Provide the (X, Y) coordinate of the cell's center where the given text is located.  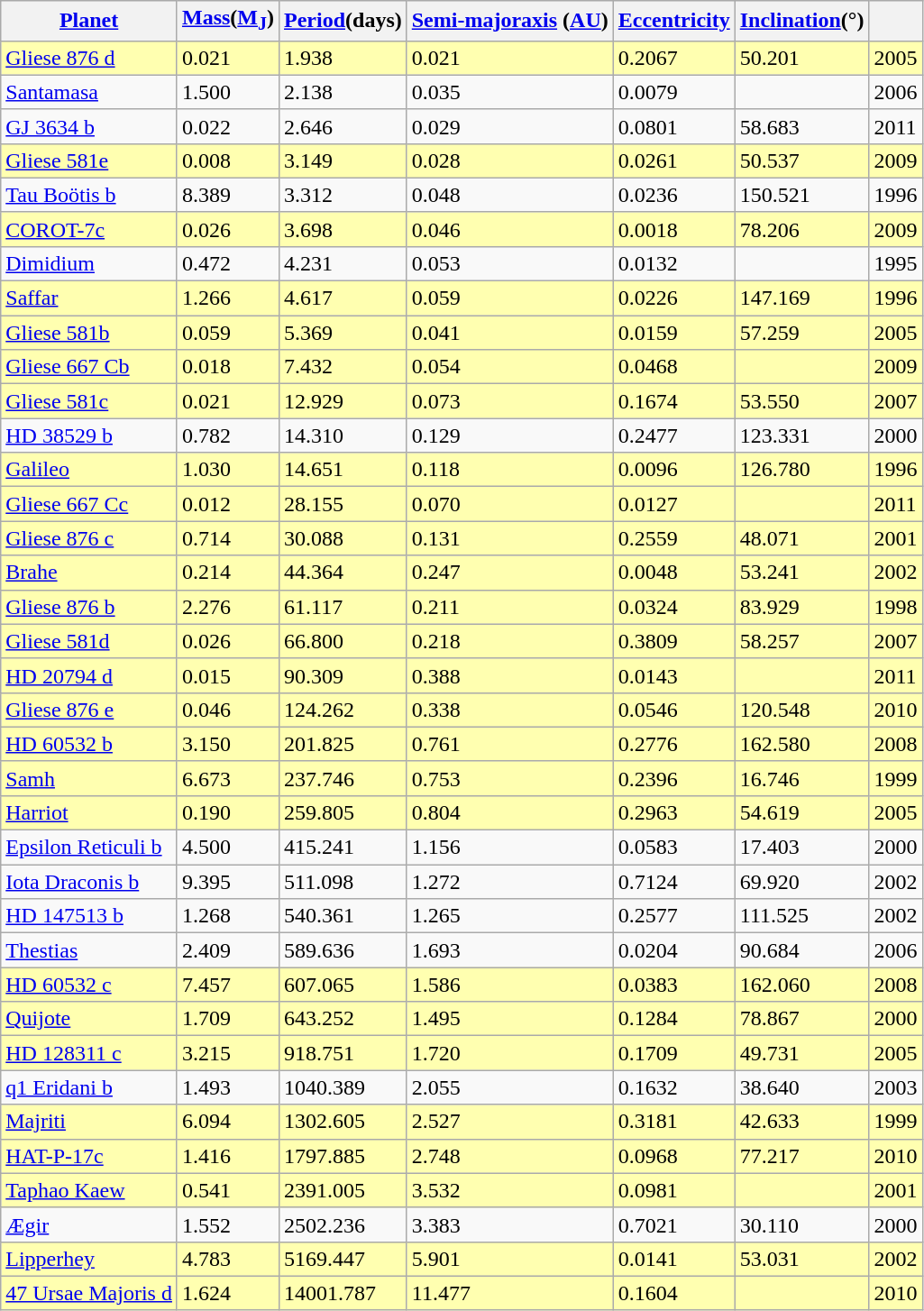
511.098 (343, 882)
0.2577 (674, 916)
90.684 (802, 950)
69.920 (802, 882)
0.3809 (674, 641)
57.259 (802, 333)
0.012 (227, 504)
HD 38529 b (89, 435)
Samh (89, 778)
53.550 (802, 401)
66.800 (343, 641)
0.472 (227, 263)
Tau Boötis b (89, 195)
0.753 (510, 778)
0.541 (227, 1190)
77.217 (802, 1156)
150.521 (802, 195)
0.388 (510, 675)
30.088 (343, 538)
14.651 (343, 470)
0.022 (227, 126)
HD 20794 d (89, 675)
HD 128311 c (89, 1053)
111.525 (802, 916)
0.804 (510, 812)
0.0204 (674, 950)
0.028 (510, 160)
0.0546 (674, 710)
1.500 (227, 92)
0.0226 (674, 298)
0.211 (510, 607)
1.268 (227, 916)
47 Ursae Majoris d (89, 1293)
0.1709 (674, 1053)
147.169 (802, 298)
0.0159 (674, 333)
3.532 (510, 1190)
540.361 (343, 916)
1.693 (510, 950)
16.746 (802, 778)
11.477 (510, 1293)
12.929 (343, 401)
Harriot (89, 812)
0.0236 (674, 195)
Taphao Kaew (89, 1190)
259.805 (343, 812)
38.640 (802, 1087)
1.720 (510, 1053)
Quijote (89, 1019)
0.0048 (674, 573)
2.409 (227, 950)
0.2776 (674, 744)
HD 60532 c (89, 985)
Lipperhey (89, 1259)
4.783 (227, 1259)
Eccentricity (674, 21)
49.731 (802, 1053)
Majriti (89, 1122)
Gliese 667 Cc (89, 504)
1302.605 (343, 1122)
0.1604 (674, 1293)
0.190 (227, 812)
589.636 (343, 950)
HAT-P-17c (89, 1156)
58.257 (802, 641)
0.338 (510, 710)
2.527 (510, 1122)
0.0018 (674, 229)
GJ 3634 b (89, 126)
0.2477 (674, 435)
643.252 (343, 1019)
Semi-majoraxis (AU) (510, 21)
3.150 (227, 744)
1.156 (510, 848)
2.055 (510, 1087)
53.241 (802, 573)
50.201 (802, 58)
1998 (896, 607)
0.015 (227, 675)
415.241 (343, 848)
1.495 (510, 1019)
120.548 (802, 710)
0.7124 (674, 882)
0.2067 (674, 58)
0.018 (227, 367)
0.1674 (674, 401)
Santamasa (89, 92)
COROT-7c (89, 229)
90.309 (343, 675)
Gliese 581c (89, 401)
0.0383 (674, 985)
0.0324 (674, 607)
78.867 (802, 1019)
1040.389 (343, 1087)
1.272 (510, 882)
4.500 (227, 848)
17.403 (802, 848)
78.206 (802, 229)
0.0801 (674, 126)
1.416 (227, 1156)
124.262 (343, 710)
1797.885 (343, 1156)
Gliese 876 c (89, 538)
Gliese 581d (89, 641)
1.265 (510, 916)
0.118 (510, 470)
0.073 (510, 401)
14001.787 (343, 1293)
5169.447 (343, 1259)
83.929 (802, 607)
237.746 (343, 778)
0.0132 (674, 263)
Gliese 876 e (89, 710)
0.0141 (674, 1259)
5.901 (510, 1259)
0.048 (510, 195)
162.060 (802, 985)
Period(days) (343, 21)
0.070 (510, 504)
201.825 (343, 744)
42.633 (802, 1122)
44.364 (343, 573)
Inclination(°) (802, 21)
28.155 (343, 504)
54.619 (802, 812)
0.0127 (674, 504)
Iota Draconis b (89, 882)
9.395 (227, 882)
0.053 (510, 263)
0.761 (510, 744)
8.389 (227, 195)
2.276 (227, 607)
q1 Eridani b (89, 1087)
HD 147513 b (89, 916)
0.008 (227, 160)
Gliese 876 d (89, 58)
2391.005 (343, 1190)
3.215 (227, 1053)
0.029 (510, 126)
0.131 (510, 538)
Thestias (89, 950)
1.586 (510, 985)
30.110 (802, 1224)
7.432 (343, 367)
1995 (896, 263)
2003 (896, 1087)
50.537 (802, 160)
162.580 (802, 744)
0.1284 (674, 1019)
0.7021 (674, 1224)
Ægir (89, 1224)
Planet (89, 21)
0.1632 (674, 1087)
0.0968 (674, 1156)
2.138 (343, 92)
58.683 (802, 126)
48.071 (802, 538)
126.780 (802, 470)
0.218 (510, 641)
1.030 (227, 470)
6.094 (227, 1122)
Mass(MJ) (227, 21)
0.0143 (674, 675)
Gliese 581b (89, 333)
0.247 (510, 573)
123.331 (802, 435)
0.2963 (674, 812)
2.646 (343, 126)
918.751 (343, 1053)
607.065 (343, 985)
0.0096 (674, 470)
0.041 (510, 333)
0.0261 (674, 160)
1.624 (227, 1293)
Gliese 581e (89, 160)
6.673 (227, 778)
HD 60532 b (89, 744)
14.310 (343, 435)
0.782 (227, 435)
0.0079 (674, 92)
2502.236 (343, 1224)
Brahe (89, 573)
0.2559 (674, 538)
0.0981 (674, 1190)
1.266 (227, 298)
0.0583 (674, 848)
1.938 (343, 58)
0.3181 (674, 1122)
Galileo (89, 470)
2.748 (510, 1156)
Saffar (89, 298)
Epsilon Reticuli b (89, 848)
Gliese 667 Cb (89, 367)
3.312 (343, 195)
1.493 (227, 1087)
0.035 (510, 92)
0.129 (510, 435)
0.0468 (674, 367)
3.149 (343, 160)
0.714 (227, 538)
5.369 (343, 333)
1.709 (227, 1019)
61.117 (343, 607)
3.383 (510, 1224)
0.214 (227, 573)
Dimidium (89, 263)
53.031 (802, 1259)
4.231 (343, 263)
0.054 (510, 367)
3.698 (343, 229)
4.617 (343, 298)
0.2396 (674, 778)
1.552 (227, 1224)
7.457 (227, 985)
Gliese 876 b (89, 607)
